Provide the [x, y] coordinate of the cell's center where the given text is located.  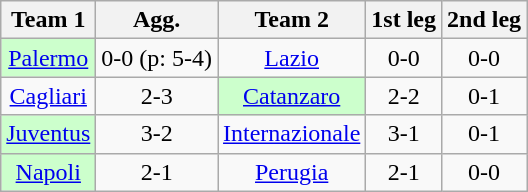
Cagliari [48, 96]
3-1 [404, 134]
Lazio [292, 58]
0-0 (p: 5-4) [157, 58]
2-2 [404, 96]
Team 2 [292, 20]
Juventus [48, 134]
3-2 [157, 134]
1st leg [404, 20]
Palermo [48, 58]
Catanzaro [292, 96]
Agg. [157, 20]
Internazionale [292, 134]
2nd leg [484, 20]
Perugia [292, 172]
Napoli [48, 172]
Team 1 [48, 20]
2-3 [157, 96]
